Detect which cell encompasses the target text, then output its [X, Y] center coordinate. 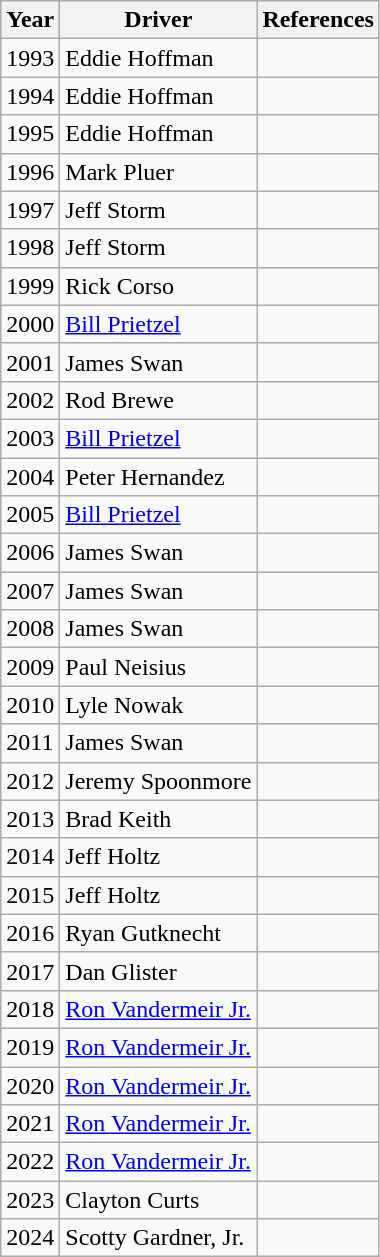
2020 [30, 1085]
2004 [30, 477]
Rod Brewe [158, 400]
2018 [30, 1009]
Mark Pluer [158, 172]
2017 [30, 971]
2001 [30, 362]
2002 [30, 400]
2012 [30, 781]
Scotty Gardner, Jr. [158, 1238]
2007 [30, 591]
Peter Hernandez [158, 477]
Year [30, 20]
2015 [30, 895]
2005 [30, 515]
2016 [30, 933]
2013 [30, 819]
2014 [30, 857]
1999 [30, 286]
1996 [30, 172]
1995 [30, 134]
1994 [30, 96]
Brad Keith [158, 819]
Ryan Gutknecht [158, 933]
2011 [30, 743]
2009 [30, 667]
2008 [30, 629]
1993 [30, 58]
2003 [30, 438]
Rick Corso [158, 286]
2000 [30, 324]
Dan Glister [158, 971]
2022 [30, 1162]
References [318, 20]
1998 [30, 248]
2024 [30, 1238]
Jeremy Spoonmore [158, 781]
Paul Neisius [158, 667]
2006 [30, 553]
1997 [30, 210]
2019 [30, 1047]
Lyle Nowak [158, 705]
Driver [158, 20]
2010 [30, 705]
Clayton Curts [158, 1200]
2023 [30, 1200]
2021 [30, 1124]
